Identify which cell holds the provided text, then report its (X, Y) central coordinate. 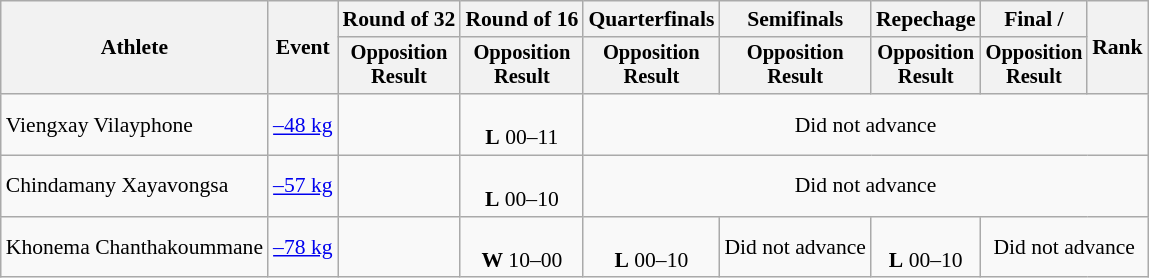
Round of 32 (400, 19)
Viengxay Vilayphone (134, 124)
Rank (1118, 48)
–78 kg (302, 248)
Quarterfinals (651, 19)
Round of 16 (522, 19)
Repechage (926, 19)
Chindamany Xayavongsa (134, 186)
–48 kg (302, 124)
L 00–11 (522, 124)
Event (302, 48)
W 10–00 (522, 248)
–57 kg (302, 186)
Athlete (134, 48)
Semifinals (795, 19)
Final / (1034, 19)
Khonema Chanthakoummane (134, 248)
